Extract the [X, Y] coordinate from the center of the cell holding the provided text.  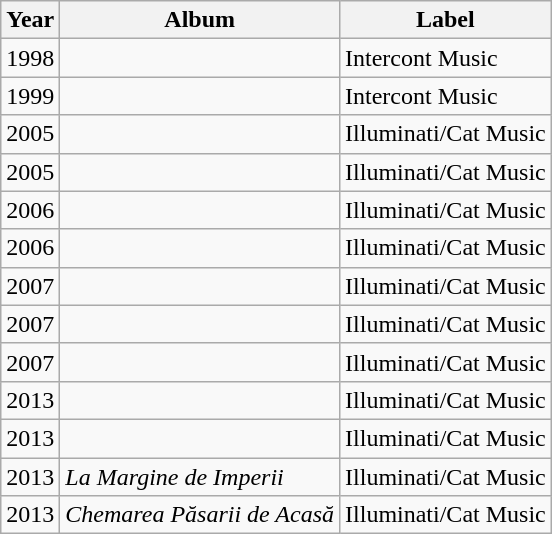
Album [200, 20]
La Margine de Imperii [200, 477]
1998 [30, 58]
Year [30, 20]
Chemarea Păsarii de Acasă [200, 515]
Label [446, 20]
1999 [30, 96]
